Scan for the cell matching the given text and deliver its (x, y) coordinate at center. 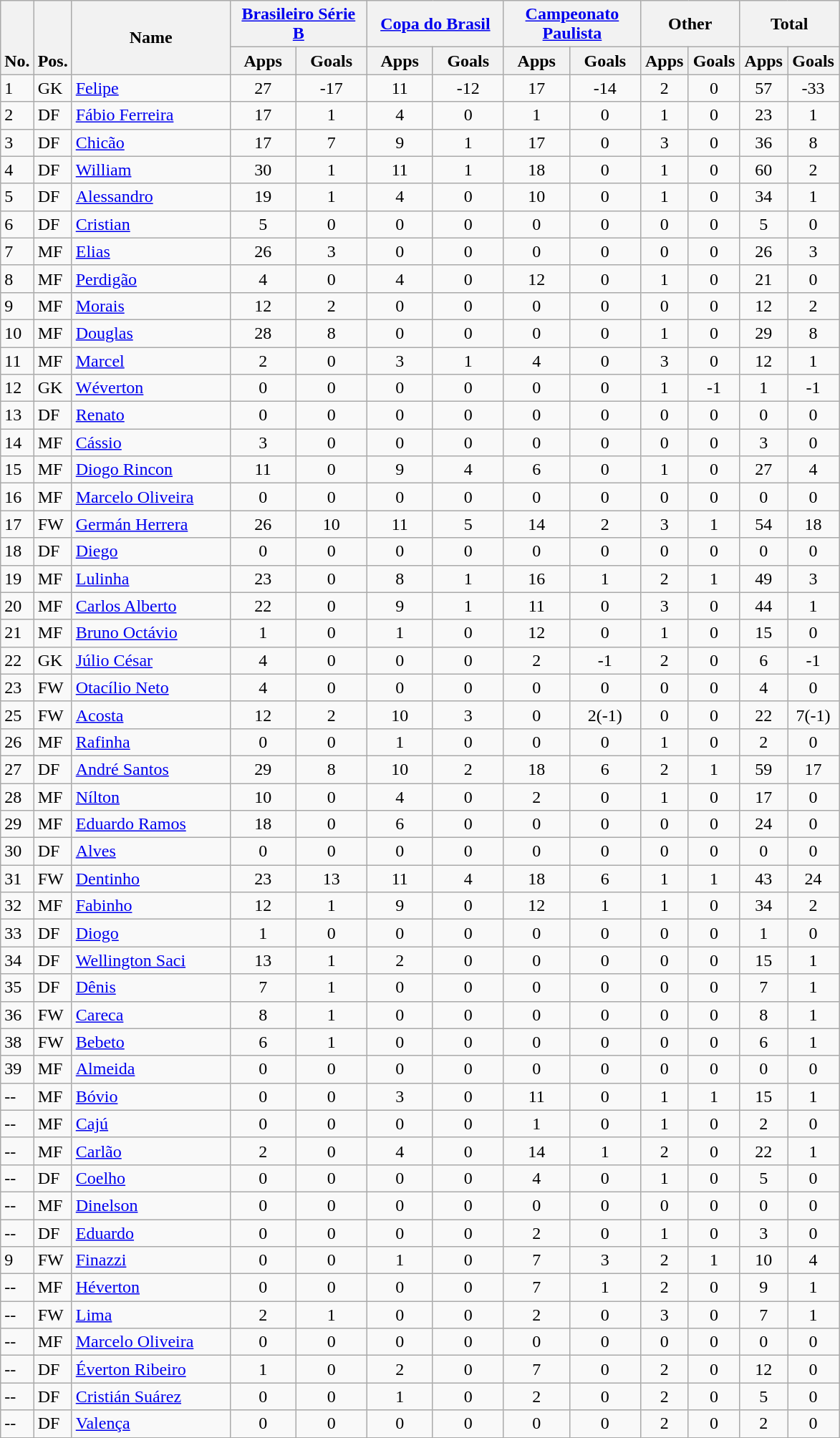
Fabinho (150, 906)
Dinelson (150, 1205)
Cássio (150, 443)
Cristian (150, 224)
44 (763, 606)
Chicão (150, 143)
Júlio César (150, 660)
Total (789, 24)
Pos. (53, 37)
2(-1) (604, 715)
-17 (331, 88)
Nílton (150, 797)
Eduardo Ramos (150, 824)
William (150, 170)
32 (17, 906)
Wellington Saci (150, 960)
20 (17, 606)
Dentinho (150, 879)
59 (763, 769)
Carlos Alberto (150, 606)
Diogo (150, 933)
Valença (150, 1424)
Otacílio Neto (150, 687)
Héverton (150, 1288)
7(-1) (814, 715)
-12 (468, 88)
Elias (150, 251)
Renato (150, 415)
38 (17, 1042)
35 (17, 988)
Éverton Ribeiro (150, 1369)
Rafinha (150, 742)
Diego (150, 551)
Almeida (150, 1069)
André Santos (150, 769)
57 (763, 88)
Other (690, 24)
54 (763, 524)
39 (17, 1069)
Brasileiro Série B (298, 24)
Cajú (150, 1124)
Perdigão (150, 279)
Wéverton (150, 388)
Carlão (150, 1151)
Bruno Octávio (150, 633)
Marcel (150, 360)
Acosta (150, 715)
Careca (150, 1015)
Bóvio (150, 1096)
Dênis (150, 988)
Fábio Ferreira (150, 115)
Eduardo (150, 1232)
60 (763, 170)
Alves (150, 851)
25 (17, 715)
33 (17, 933)
Lulinha (150, 579)
-33 (814, 88)
Coelho (150, 1178)
Felipe (150, 88)
Lima (150, 1315)
Bebeto (150, 1042)
-14 (604, 88)
Douglas (150, 333)
Name (150, 37)
Finazzi (150, 1260)
31 (17, 879)
Cristián Suárez (150, 1396)
Alessandro (150, 197)
43 (763, 879)
49 (763, 579)
Copa do Brasil (435, 24)
Diogo Rincon (150, 470)
Morais (150, 306)
No. (17, 37)
Germán Herrera (150, 524)
Campeonato Paulista (571, 24)
